Identify which cell holds the provided text, then report its [x, y] central coordinate. 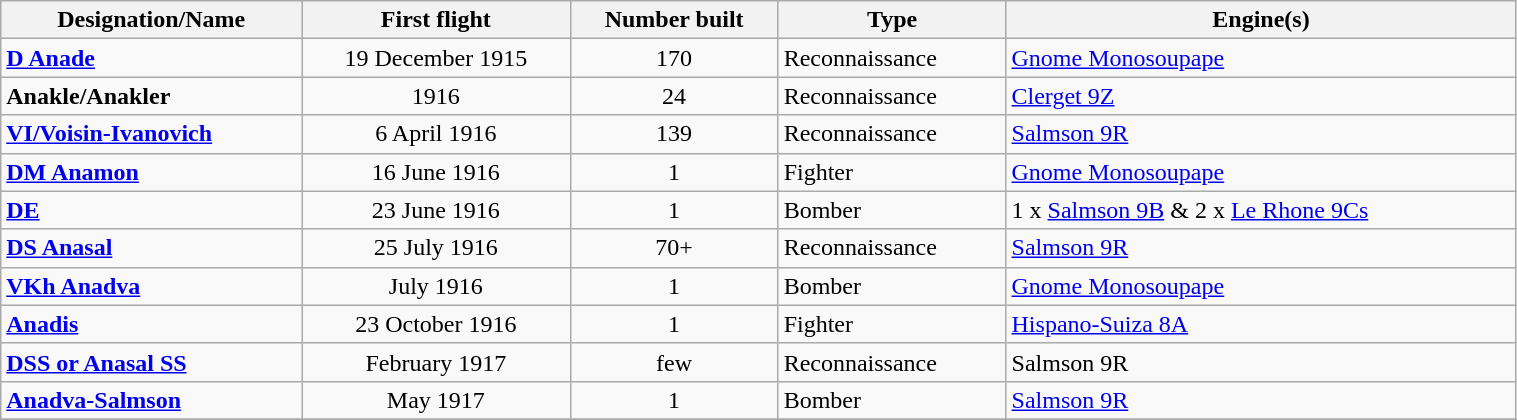
Type [892, 20]
Engine(s) [1261, 20]
25 July 1916 [436, 248]
23 June 1916 [436, 210]
139 [674, 134]
July 1916 [436, 286]
170 [674, 58]
DM Anamon [152, 172]
VKh Anadva [152, 286]
February 1917 [436, 362]
Designation/Name [152, 20]
Anakle/Anakler [152, 96]
6 April 1916 [436, 134]
DS Anasal [152, 248]
DSS or Anasal SS [152, 362]
D Anade [152, 58]
Clerget 9Z [1261, 96]
Hispano-Suiza 8A [1261, 324]
1 x Salmson 9B & 2 x Le Rhone 9Cs [1261, 210]
Number built [674, 20]
VI/Voisin-Ivanovich [152, 134]
few [674, 362]
23 October 1916 [436, 324]
Anadis [152, 324]
1916 [436, 96]
First flight [436, 20]
70+ [674, 248]
May 1917 [436, 400]
19 December 1915 [436, 58]
24 [674, 96]
16 June 1916 [436, 172]
DE [152, 210]
Anadva-Salmson [152, 400]
